Find where the given text appears and provide that cell's center as (X, Y) coordinate. 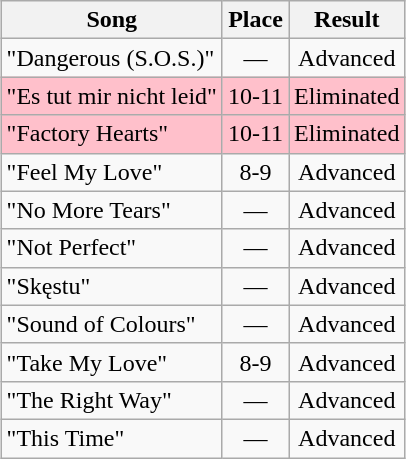
"No More Tears" (112, 210)
"Factory Hearts" (112, 134)
"Not Perfect" (112, 248)
Place (255, 20)
"This Time" (112, 438)
"The Right Way" (112, 400)
"Dangerous (S.O.S.)" (112, 58)
"Skęstu" (112, 286)
"Sound of Colours" (112, 324)
Result (347, 20)
"Take My Love" (112, 362)
"Es tut mir nicht leid" (112, 96)
Song (112, 20)
"Feel My Love" (112, 172)
